Locate the cell with the specified text and output its (X, Y) center coordinate. 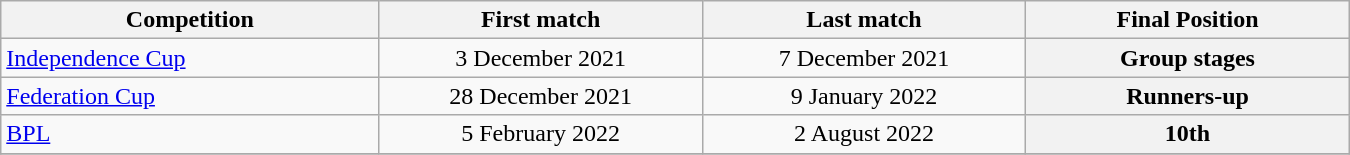
28 December 2021 (540, 96)
Competition (190, 20)
7 December 2021 (864, 58)
Runners-up (1188, 96)
Final Position (1188, 20)
First match (540, 20)
3 December 2021 (540, 58)
BPL (190, 134)
Independence Cup (190, 58)
Group stages (1188, 58)
9 January 2022 (864, 96)
10th (1188, 134)
Last match (864, 20)
2 August 2022 (864, 134)
5 February 2022 (540, 134)
Federation Cup (190, 96)
